From the cell containing the given text, extract its center point as [x, y] coordinate. 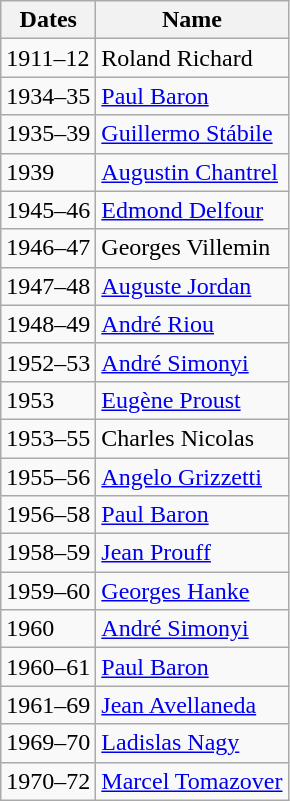
1947–48 [48, 286]
1960 [48, 629]
Augustin Chantrel [192, 172]
1953–55 [48, 438]
1939 [48, 172]
Name [192, 20]
1952–53 [48, 362]
1961–69 [48, 705]
1948–49 [48, 324]
Angelo Grizzetti [192, 477]
1970–72 [48, 781]
1955–56 [48, 477]
Jean Avellaneda [192, 705]
Ladislas Nagy [192, 743]
Guillermo Stábile [192, 134]
André Riou [192, 324]
Jean Prouff [192, 553]
Edmond Delfour [192, 210]
1945–46 [48, 210]
1959–60 [48, 591]
1946–47 [48, 248]
Georges Villemin [192, 248]
Dates [48, 20]
1958–59 [48, 553]
1935–39 [48, 134]
Georges Hanke [192, 591]
Auguste Jordan [192, 286]
Charles Nicolas [192, 438]
Roland Richard [192, 58]
1969–70 [48, 743]
1911–12 [48, 58]
1934–35 [48, 96]
Eugène Proust [192, 400]
1956–58 [48, 515]
Marcel Tomazover [192, 781]
1960–61 [48, 667]
1953 [48, 400]
